Locate the cell with the specified text and output its [X, Y] center coordinate. 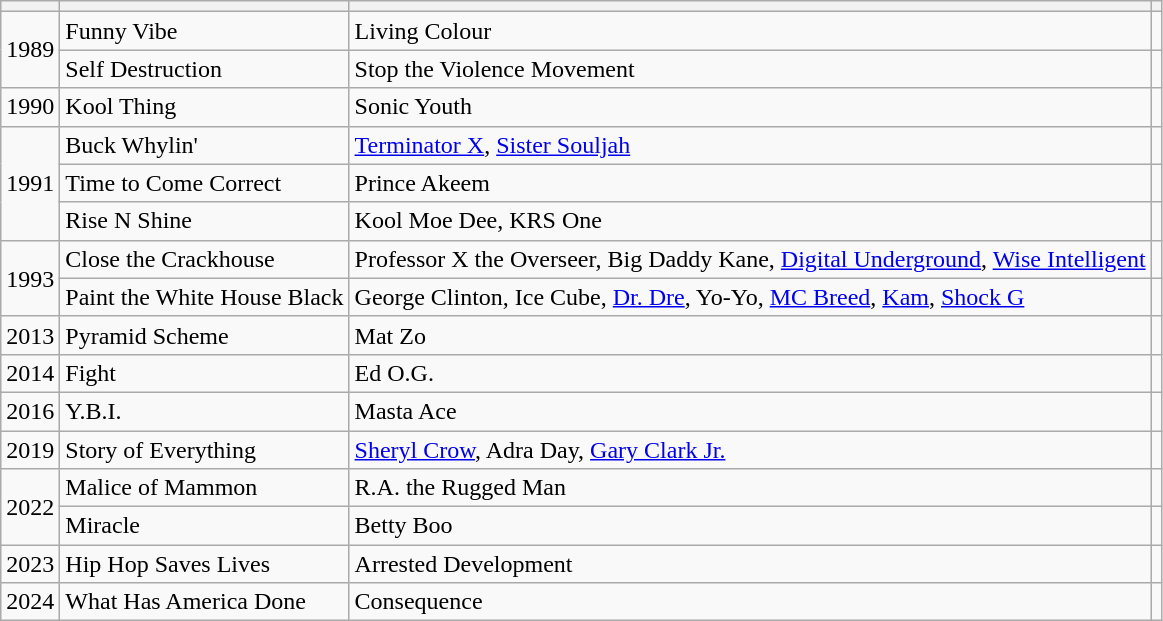
2024 [30, 602]
Malice of Mammon [204, 488]
Sonic Youth [750, 107]
What Has America Done [204, 602]
Mat Zo [750, 335]
Terminator X, Sister Souljah [750, 145]
George Clinton, Ice Cube, Dr. Dre, Yo-Yo, MC Breed, Kam, Shock G [750, 297]
Kool Moe Dee, KRS One [750, 221]
2014 [30, 373]
2016 [30, 411]
2013 [30, 335]
1989 [30, 50]
Professor X the Overseer, Big Daddy Kane, Digital Underground, Wise Intelligent [750, 259]
Ed O.G. [750, 373]
Y.B.I. [204, 411]
Prince Akeem [750, 183]
R.A. the Rugged Man [750, 488]
Story of Everything [204, 449]
Rise N Shine [204, 221]
Hip Hop Saves Lives [204, 564]
Consequence [750, 602]
Paint the White House Black [204, 297]
Buck Whylin' [204, 145]
Close the Crackhouse [204, 259]
Masta Ace [750, 411]
Stop the Violence Movement [750, 69]
Fight [204, 373]
Betty Boo [750, 526]
Pyramid Scheme [204, 335]
2023 [30, 564]
2022 [30, 507]
Miracle [204, 526]
Arrested Development [750, 564]
Sheryl Crow, Adra Day, Gary Clark Jr. [750, 449]
Funny Vibe [204, 31]
1990 [30, 107]
1993 [30, 278]
Kool Thing [204, 107]
Self Destruction [204, 69]
1991 [30, 183]
Time to Come Correct [204, 183]
2019 [30, 449]
Living Colour [750, 31]
